Locate the cell with the specified text and output its [X, Y] center coordinate. 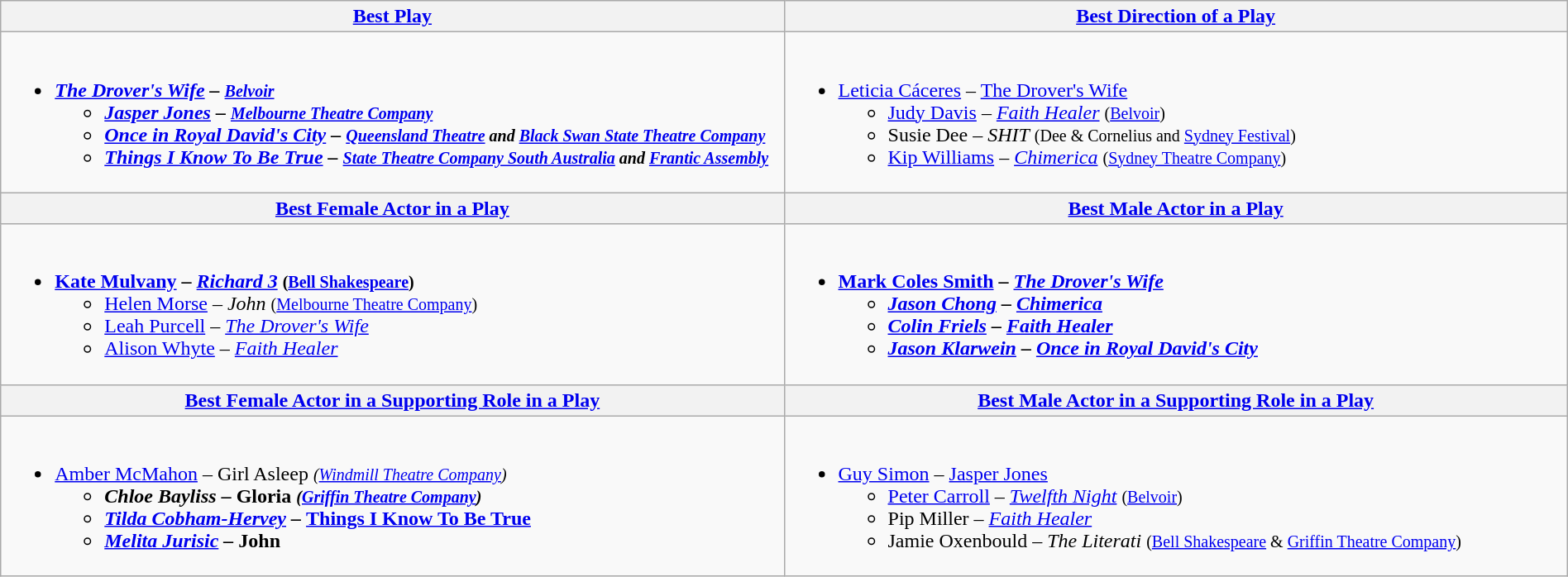
Best Female Actor in a Play [392, 208]
Best Male Actor in a Supporting Role in a Play [1176, 400]
Mark Coles Smith – The Drover's WifeJason Chong – ChimericaColin Friels – Faith HealerJason Klarwein – Once in Royal David's City [1176, 304]
Best Play [392, 17]
Best Male Actor in a Play [1176, 208]
Kate Mulvany – Richard 3 (Bell Shakespeare)Helen Morse – John (Melbourne Theatre Company)Leah Purcell – The Drover's WifeAlison Whyte – Faith Healer [392, 304]
Best Direction of a Play [1176, 17]
Best Female Actor in a Supporting Role in a Play [392, 400]
